Return (X, Y) of the center of cell containing provided text 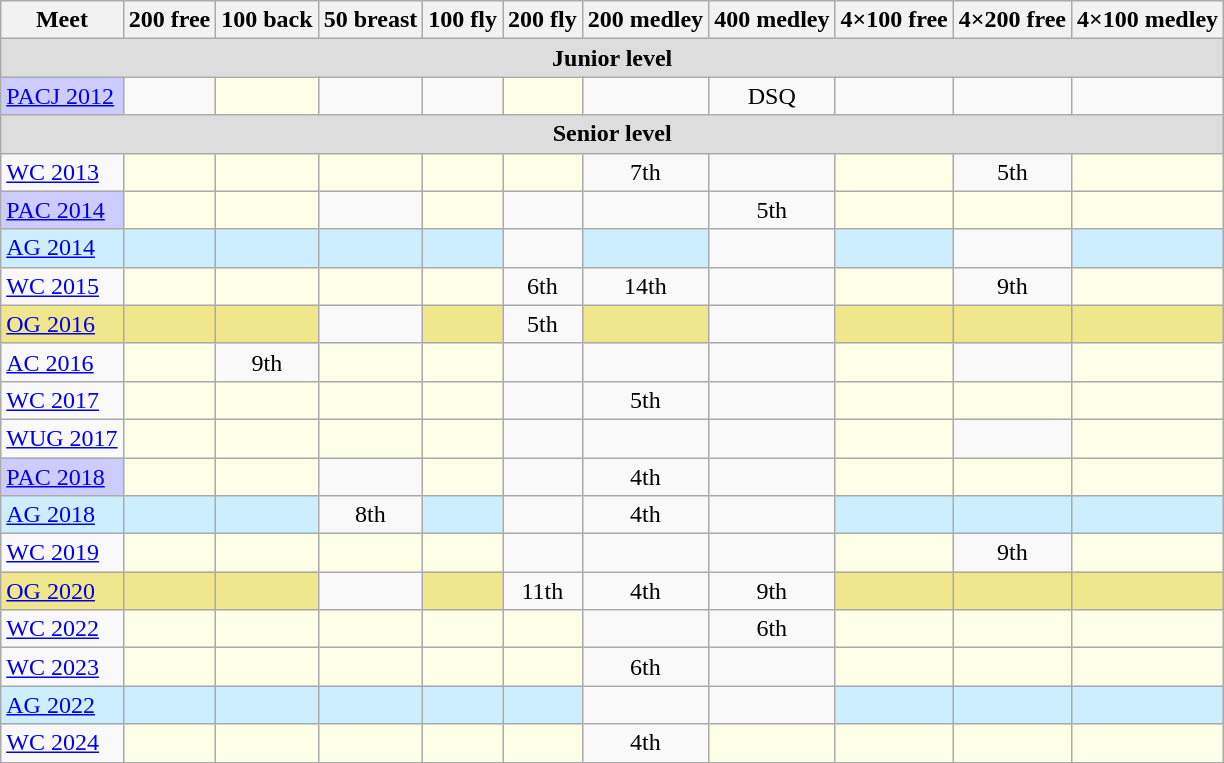
AG 2018 (62, 515)
OG 2016 (62, 324)
WC 2022 (62, 629)
Senior level (612, 134)
200 fly (542, 20)
PACJ 2012 (62, 96)
100 fly (463, 20)
WC 2019 (62, 553)
14th (645, 286)
DSQ (772, 96)
AC 2016 (62, 362)
WC 2017 (62, 400)
PAC 2014 (62, 210)
WUG 2017 (62, 438)
OG 2020 (62, 591)
50 breast (370, 20)
AG 2022 (62, 705)
4×100 medley (1148, 20)
400 medley (772, 20)
8th (370, 515)
WC 2013 (62, 172)
PAC 2018 (62, 477)
Meet (62, 20)
200 medley (645, 20)
4×100 free (894, 20)
Junior level (612, 58)
200 free (170, 20)
AG 2014 (62, 248)
WC 2015 (62, 286)
100 back (267, 20)
WC 2024 (62, 743)
4×200 free (1012, 20)
WC 2023 (62, 667)
7th (645, 172)
11th (542, 591)
